Capture the cell that displays the provided text and extract its [X, Y] central coordinate. 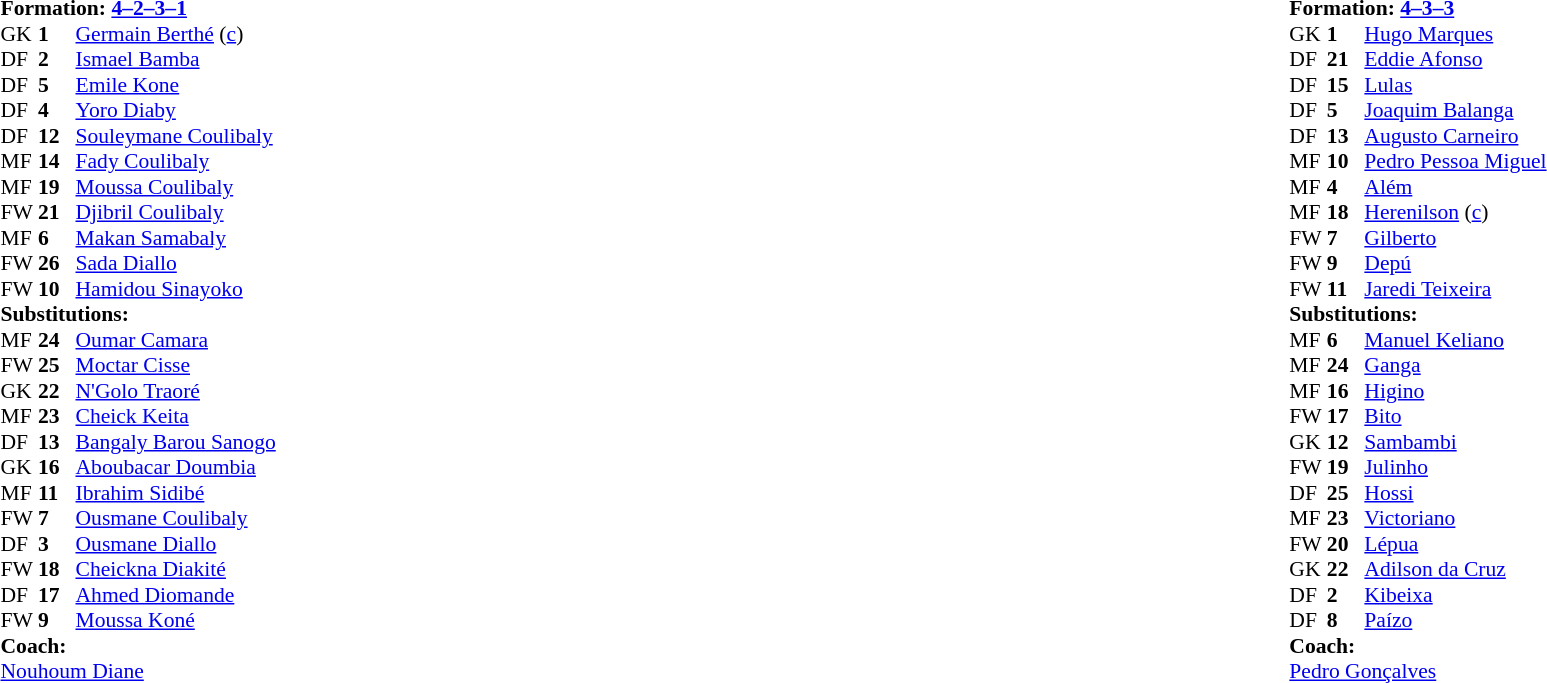
14 [57, 161]
Joaquim Balanga [1455, 111]
Lulas [1455, 85]
Adilson da Cruz [1455, 569]
20 [1346, 544]
Cheick Keita [176, 417]
Oumar Camara [176, 340]
Moussa Coulibaly [176, 187]
Depú [1455, 263]
Manuel Keliano [1455, 340]
Souleymane Coulibaly [176, 136]
Pedro Pessoa Miguel [1455, 161]
N'Golo Traoré [176, 391]
Higino [1455, 391]
Julinho [1455, 467]
26 [57, 263]
Além [1455, 187]
Hamidou Sinayoko [176, 289]
Ismael Bamba [176, 59]
15 [1346, 85]
Gilberto [1455, 238]
8 [1346, 621]
Bangaly Barou Sanogo [176, 442]
Germain Berthé (c) [176, 34]
Jaredi Teixeira [1455, 289]
Sambambi [1455, 442]
Hugo Marques [1455, 34]
Ganga [1455, 365]
3 [57, 544]
Bito [1455, 417]
Ousmane Diallo [176, 544]
Lépua [1455, 544]
Victoriano [1455, 519]
Herenilson (c) [1455, 213]
Eddie Afonso [1455, 59]
Ibrahim Sidibé [176, 493]
Paízo [1455, 621]
Cheickna Diakité [176, 569]
Ahmed Diomande [176, 595]
Makan Samabaly [176, 238]
Moussa Koné [176, 621]
Yoro Diaby [176, 111]
Ousmane Coulibaly [176, 519]
Aboubacar Doumbia [176, 467]
Djibril Coulibaly [176, 213]
Kibeixa [1455, 595]
Moctar Cisse [176, 365]
Augusto Carneiro [1455, 136]
Sada Diallo [176, 263]
Fady Coulibaly [176, 161]
Hossi [1455, 493]
Emile Kone [176, 85]
